Scan for the cell matching the given text and deliver its [X, Y] coordinate at center. 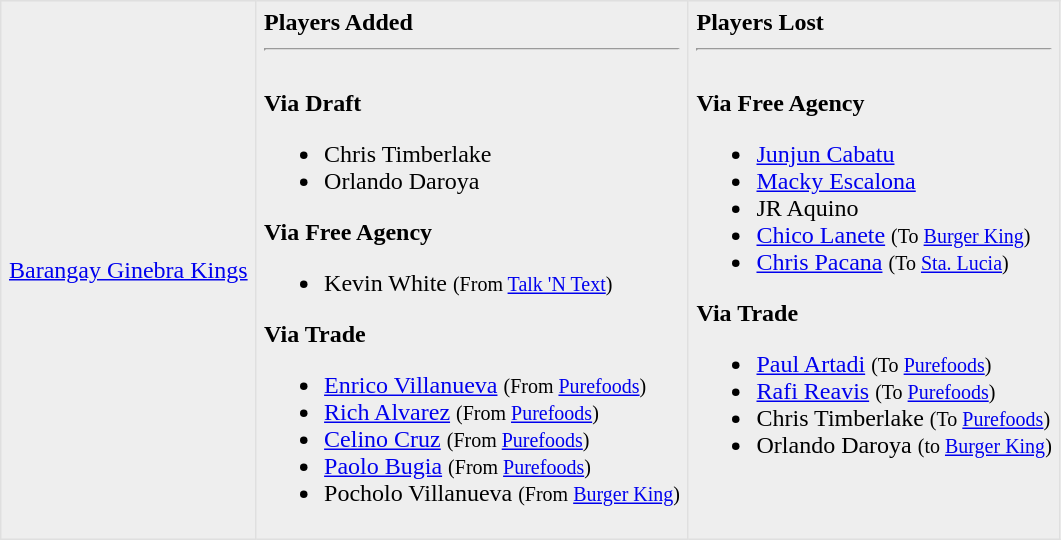
Barangay Ginebra Kings [128, 270]
